Find where the given text appears and provide that cell's center as (x, y) coordinate. 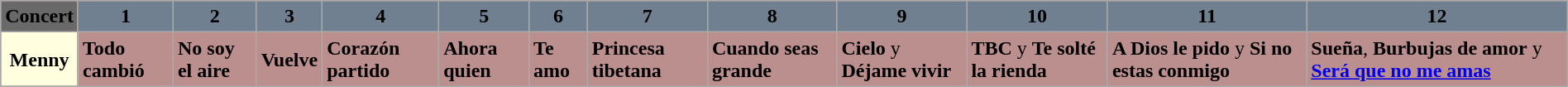
Sueña, Burbujas de amor y Será que no me amas (1437, 60)
7 (647, 17)
Vuelve (289, 60)
9 (901, 17)
Ahora quien (485, 60)
Cielo y Déjame vivir (901, 60)
A Dios le pido y Si no estas conmigo (1207, 60)
2 (215, 17)
10 (1037, 17)
Menny (40, 60)
Corazón partido (380, 60)
Princesa tibetana (647, 60)
11 (1207, 17)
3 (289, 17)
Cuando seas grande (772, 60)
Te amo (559, 60)
4 (380, 17)
8 (772, 17)
Concert (40, 17)
No soy el aire (215, 60)
1 (126, 17)
6 (559, 17)
5 (485, 17)
Todo cambió (126, 60)
12 (1437, 17)
TBC y Te solté la rienda (1037, 60)
